Find where the given text appears and provide that cell's center as [x, y] coordinate. 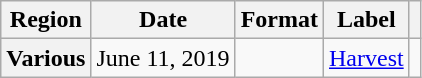
June 11, 2019 [163, 58]
Format [279, 20]
Various [46, 58]
Label [366, 20]
Harvest [366, 58]
Region [46, 20]
Date [163, 20]
